Extract the [x, y] coordinate from the center of the cell holding the provided text.  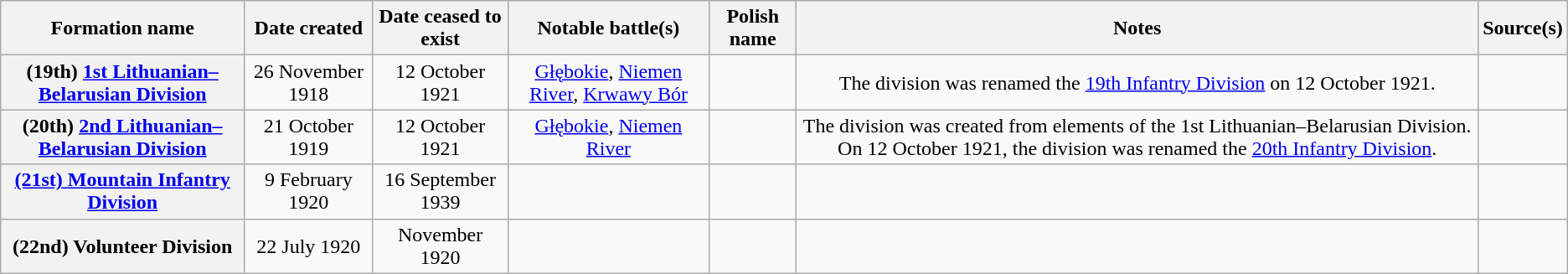
Source(s) [1523, 28]
9 February 1920 [308, 191]
Głębokie, Niemen River [608, 137]
16 September 1939 [441, 191]
(20th) 2nd Lithuanian–Belarusian Division [122, 137]
Notable battle(s) [608, 28]
Formation name [122, 28]
(19th) 1st Lithuanian–Belarusian Division [122, 82]
Notes [1137, 28]
Date ceased to exist [441, 28]
Polish name [753, 28]
November 1920 [441, 246]
26 November 1918 [308, 82]
21 October 1919 [308, 137]
(21st) Mountain Infantry Division [122, 191]
Głębokie, Niemen River, Krwawy Bór [608, 82]
The division was renamed the 19th Infantry Division on 12 October 1921. [1137, 82]
22 July 1920 [308, 246]
Date created [308, 28]
(22nd) Volunteer Division [122, 246]
